Return the [x, y] coordinate for the center point of the cell that contains the specified text.  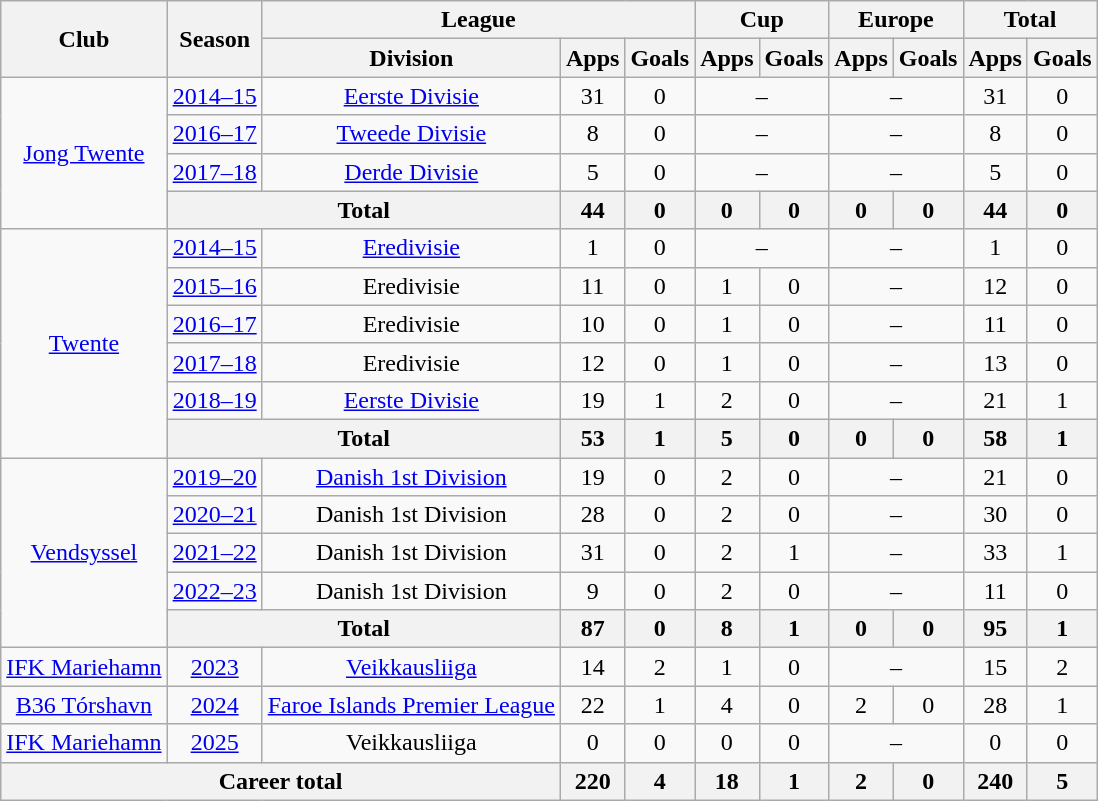
22 [592, 705]
B36 Tórshavn [84, 705]
240 [995, 781]
League [478, 20]
10 [592, 324]
Division [411, 58]
15 [995, 667]
Career total [281, 781]
220 [592, 781]
58 [995, 438]
2018–19 [214, 400]
87 [592, 629]
30 [995, 515]
Vendsyssel [84, 553]
2020–21 [214, 515]
2015–16 [214, 286]
2023 [214, 667]
Twente [84, 343]
53 [592, 438]
2022–23 [214, 591]
33 [995, 553]
Club [84, 39]
2025 [214, 743]
Cup [762, 20]
Europe [896, 20]
2021–22 [214, 553]
14 [592, 667]
Season [214, 39]
95 [995, 629]
Faroe Islands Premier League [411, 705]
Derde Divisie [411, 172]
2019–20 [214, 477]
13 [995, 362]
9 [592, 591]
Tweede Divisie [411, 134]
Jong Twente [84, 153]
18 [727, 781]
2024 [214, 705]
